Detect which cell encompasses the target text, then output its (x, y) center coordinate. 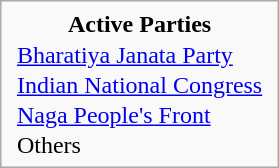
Others (139, 146)
Active Parties (139, 24)
Indian National Congress (139, 86)
Bharatiya Janata Party (139, 56)
Naga People's Front (139, 116)
